Return the (x, y) coordinate for the center point of the cell that contains the specified text.  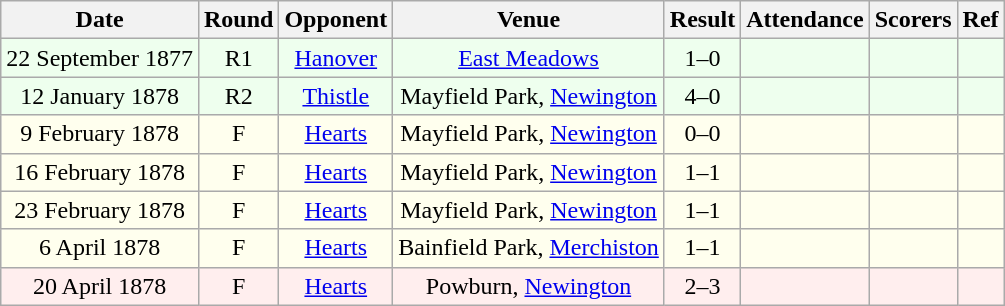
Attendance (805, 20)
R2 (238, 96)
22 September 1877 (100, 58)
4–0 (702, 96)
Bainfield Park, Merchiston (529, 248)
Hanover (336, 58)
Ref (980, 20)
0–0 (702, 134)
Powburn, Newington (529, 286)
2–3 (702, 286)
20 April 1878 (100, 286)
6 April 1878 (100, 248)
East Meadows (529, 58)
9 February 1878 (100, 134)
Scorers (913, 20)
16 February 1878 (100, 172)
Opponent (336, 20)
Venue (529, 20)
12 January 1878 (100, 96)
Thistle (336, 96)
Date (100, 20)
R1 (238, 58)
23 February 1878 (100, 210)
Round (238, 20)
1–0 (702, 58)
Result (702, 20)
